Pinpoint the cell where the given text exists, returning its (x, y) midpoint coordinate. 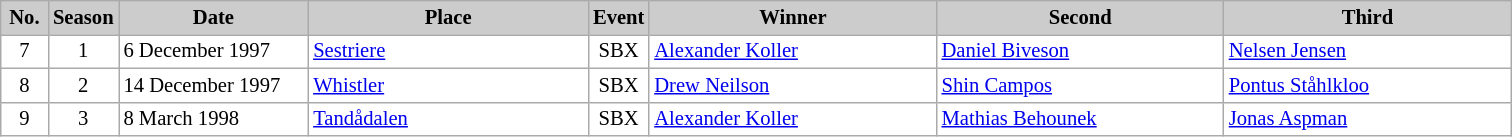
8 March 1998 (213, 119)
Mathias Behounek (1080, 119)
Nelsen Jensen (1368, 51)
Pontus Ståhlkloo (1368, 85)
1 (83, 51)
Jonas Aspman (1368, 119)
6 December 1997 (213, 51)
Place (448, 17)
8 (24, 85)
No. (24, 17)
Tandådalen (448, 119)
9 (24, 119)
Season (83, 17)
Sestriere (448, 51)
14 December 1997 (213, 85)
Drew Neilson (792, 85)
Event (618, 17)
7 (24, 51)
Date (213, 17)
Winner (792, 17)
Third (1368, 17)
Second (1080, 17)
Whistler (448, 85)
Shin Campos (1080, 85)
3 (83, 119)
2 (83, 85)
Daniel Biveson (1080, 51)
